Extract the (X, Y) coordinate from the center of the cell holding the provided text.  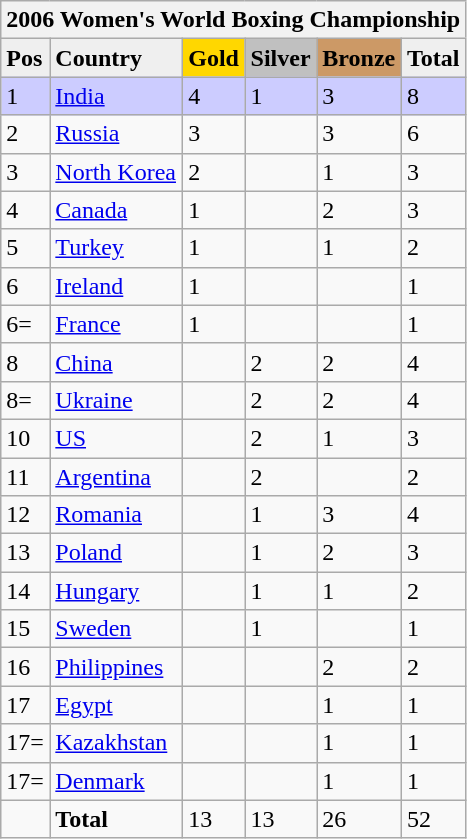
10 (26, 438)
Poland (116, 553)
Sweden (116, 629)
8= (26, 400)
Ireland (116, 286)
Ukraine (116, 400)
Canada (116, 210)
12 (26, 515)
16 (26, 667)
52 (434, 819)
US (116, 438)
5 (26, 248)
15 (26, 629)
6= (26, 324)
North Korea (116, 172)
India (116, 96)
Romania (116, 515)
Pos (26, 58)
Gold (214, 58)
Turkey (116, 248)
Country (116, 58)
China (116, 362)
Russia (116, 134)
Egypt (116, 705)
Silver (281, 58)
France (116, 324)
Argentina (116, 477)
14 (26, 591)
Denmark (116, 781)
Kazakhstan (116, 743)
Philippines (116, 667)
2006 Women's World Boxing Championship (234, 20)
17 (26, 705)
26 (360, 819)
Bronze (360, 58)
11 (26, 477)
Hungary (116, 591)
